Determine the (X, Y) coordinate at the center of the cell enclosing the given text.  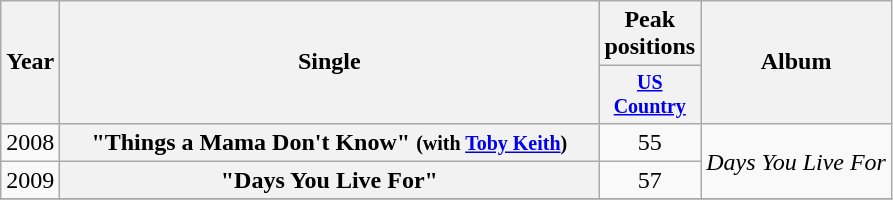
"Things a Mama Don't Know" (with Toby Keith) (330, 142)
"Days You Live For" (330, 180)
2009 (30, 180)
55 (650, 142)
Single (330, 62)
Album (796, 62)
2008 (30, 142)
Year (30, 62)
57 (650, 180)
Peak positions (650, 34)
Days You Live For (796, 161)
US Country (650, 94)
